Return (X, Y) of the center of cell containing provided text 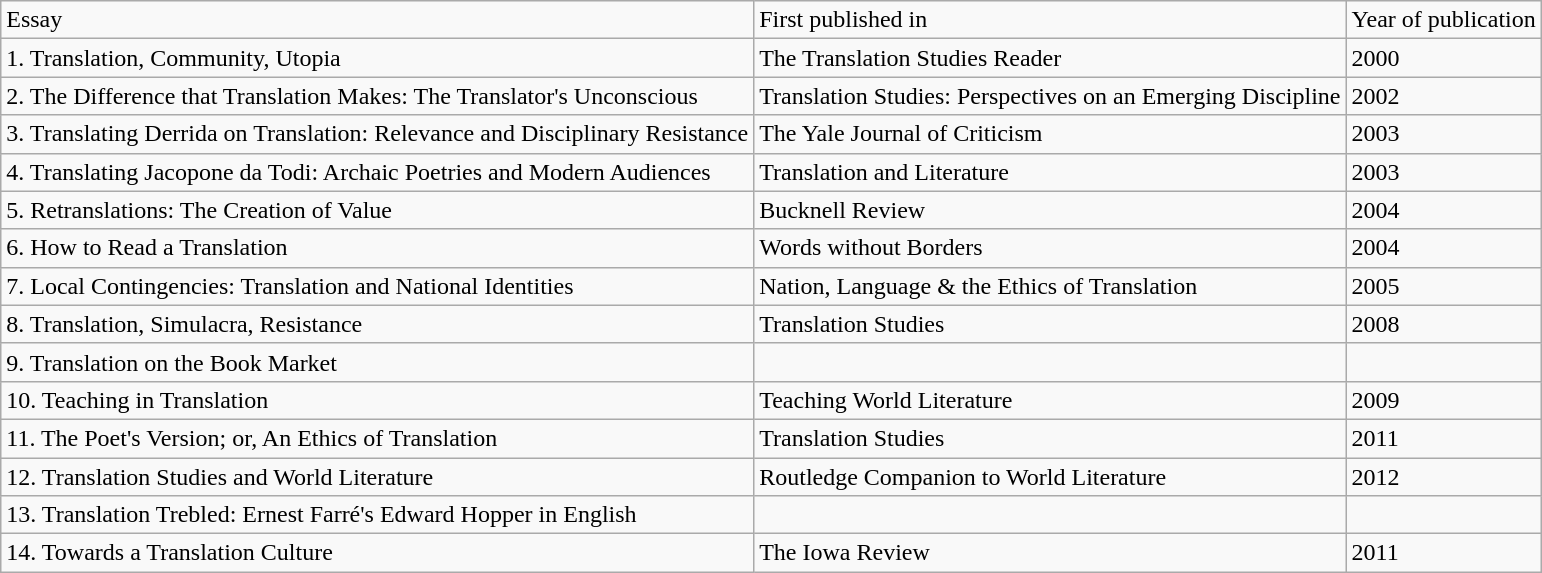
4. Translating Jacopone da Todi: Archaic Poetries and Modern Audiences (378, 172)
Teaching World Literature (1050, 400)
13. Translation Trebled: Ernest Farré's Edward Hopper in English (378, 515)
The Iowa Review (1050, 553)
7. Local Contingencies: Translation and National Identities (378, 286)
Bucknell Review (1050, 210)
2009 (1444, 400)
2005 (1444, 286)
6. How to Read a Translation (378, 248)
9. Translation on the Book Market (378, 362)
2000 (1444, 58)
8. Translation, Simulacra, Resistance (378, 324)
Words without Borders (1050, 248)
First published in (1050, 20)
2012 (1444, 477)
3. Translating Derrida on Translation: Relevance and Disciplinary Resistance (378, 134)
The Translation Studies Reader (1050, 58)
Nation, Language & the Ethics of Translation (1050, 286)
12. Translation Studies and World Literature (378, 477)
2008 (1444, 324)
11. The Poet's Version; or, An Ethics of Translation (378, 438)
1. Translation, Community, Utopia (378, 58)
Year of publication (1444, 20)
10. Teaching in Translation (378, 400)
Translation and Literature (1050, 172)
Routledge Companion to World Literature (1050, 477)
The Yale Journal of Criticism (1050, 134)
14. Towards a Translation Culture (378, 553)
Essay (378, 20)
5. Retranslations: The Creation of Value (378, 210)
2002 (1444, 96)
Translation Studies: Perspectives on an Emerging Discipline (1050, 96)
2. The Difference that Translation Makes: The Translator's Unconscious (378, 96)
